Capture the cell that displays the provided text and extract its (X, Y) central coordinate. 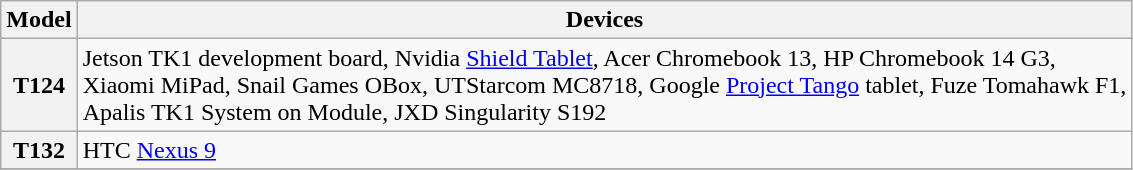
Devices (604, 20)
T132 (39, 150)
Model (39, 20)
HTC Nexus 9 (604, 150)
T124 (39, 85)
